Determine the (x, y) coordinate at the center of the cell enclosing the given text.  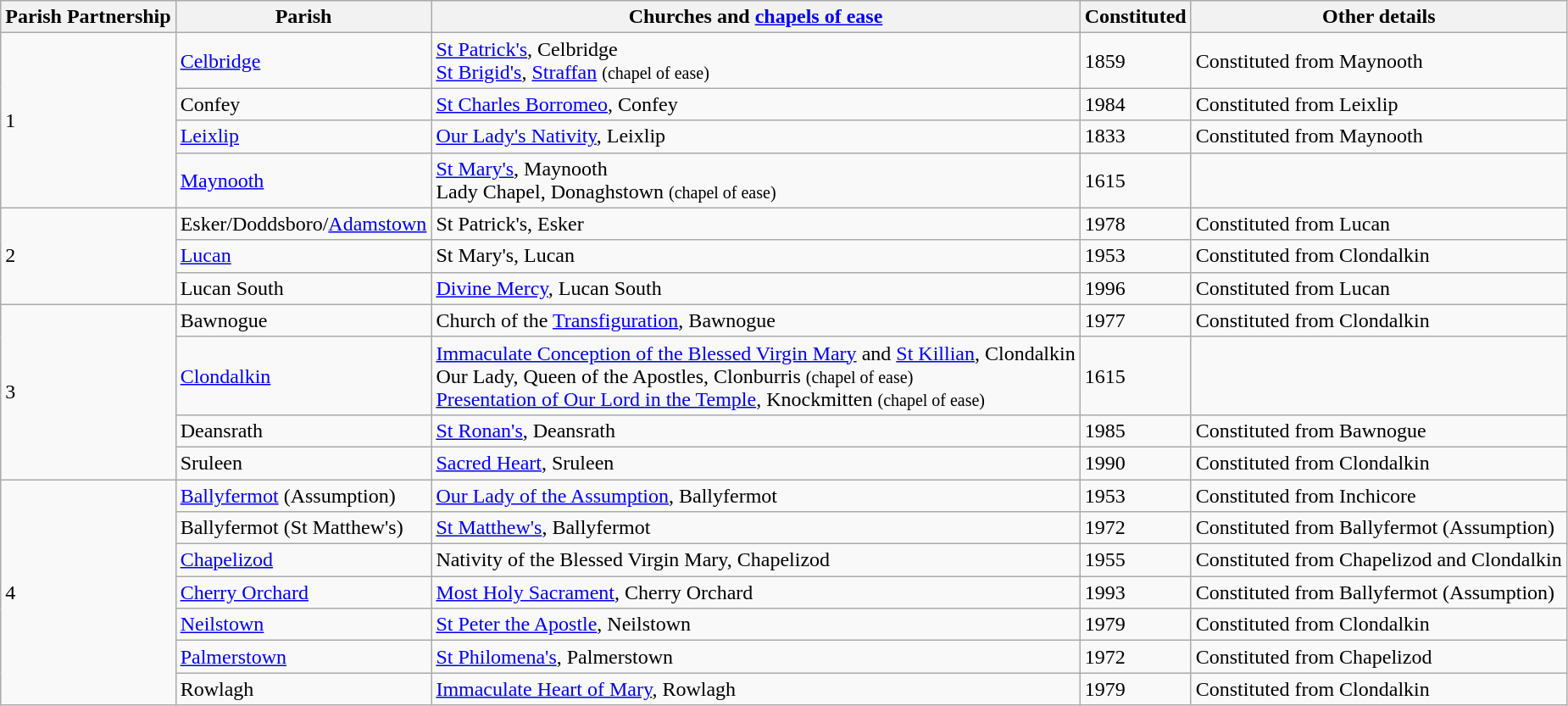
Ballyfermot (Assumption) (303, 496)
Lucan (303, 256)
1977 (1136, 320)
1990 (1136, 463)
4 (88, 592)
1 (88, 120)
St Patrick's, Esker (756, 224)
St Patrick's, CelbridgeSt Brigid's, Straffan (chapel of ease) (756, 61)
Clondalkin (303, 375)
St Matthew's, Ballyfermot (756, 528)
Other details (1378, 17)
Lucan South (303, 288)
Our Lady's Nativity, Leixlip (756, 136)
1978 (1136, 224)
1984 (1136, 104)
1985 (1136, 431)
Esker/Doddsboro/Adamstown (303, 224)
Parish (303, 17)
Palmerstown (303, 657)
Constituted from Bawnogue (1378, 431)
Our Lady of the Assumption, Ballyfermot (756, 496)
3 (88, 392)
Immaculate Heart of Mary, Rowlagh (756, 689)
1993 (1136, 592)
1859 (1136, 61)
Constituted from Chapelizod and Clondalkin (1378, 560)
St Mary's, Lucan (756, 256)
Churches and chapels of ease (756, 17)
1996 (1136, 288)
Divine Mercy, Lucan South (756, 288)
Neilstown (303, 625)
Parish Partnership (88, 17)
Constituted from Leixlip (1378, 104)
Nativity of the Blessed Virgin Mary, Chapelizod (756, 560)
Celbridge (303, 61)
1955 (1136, 560)
Chapelizod (303, 560)
Rowlagh (303, 689)
Sruleen (303, 463)
St Charles Borromeo, Confey (756, 104)
Ballyfermot (St Matthew's) (303, 528)
Confey (303, 104)
St Mary's, MaynoothLady Chapel, Donaghstown (chapel of ease) (756, 180)
Constituted (1136, 17)
Leixlip (303, 136)
1833 (1136, 136)
Bawnogue (303, 320)
St Philomena's, Palmerstown (756, 657)
Maynooth (303, 180)
Constituted from Chapelizod (1378, 657)
Deansrath (303, 431)
St Ronan's, Deansrath (756, 431)
Constituted from Inchicore (1378, 496)
Cherry Orchard (303, 592)
Church of the Transfiguration, Bawnogue (756, 320)
Sacred Heart, Sruleen (756, 463)
Most Holy Sacrament, Cherry Orchard (756, 592)
St Peter the Apostle, Neilstown (756, 625)
2 (88, 256)
